Provide the (x, y) coordinate of the cell's center where the given text is located.  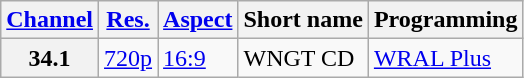
Channel (50, 20)
Short name (303, 20)
WRAL Plus (446, 58)
16:9 (198, 58)
720p (128, 58)
WNGT CD (303, 58)
34.1 (50, 58)
Programming (446, 20)
Aspect (198, 20)
Res. (128, 20)
